Return the [X, Y] coordinate for the center point of the cell that contains the specified text.  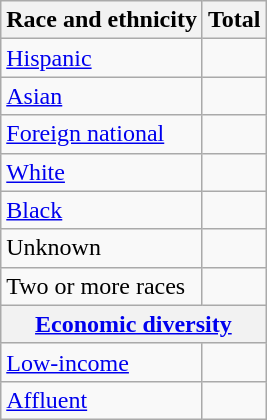
Asian [102, 96]
Affluent [102, 400]
Total [234, 20]
Economic diversity [134, 324]
White [102, 172]
Two or more races [102, 286]
Hispanic [102, 58]
Low-income [102, 362]
Black [102, 210]
Unknown [102, 248]
Race and ethnicity [102, 20]
Foreign national [102, 134]
